Capture the cell that displays the provided text and extract its (x, y) central coordinate. 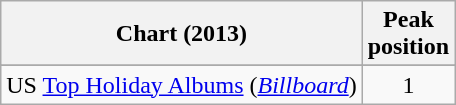
US Top Holiday Albums (Billboard) (182, 85)
Chart (2013) (182, 34)
Peakposition (408, 34)
1 (408, 85)
